Identify which cell holds the provided text, then report its (x, y) central coordinate. 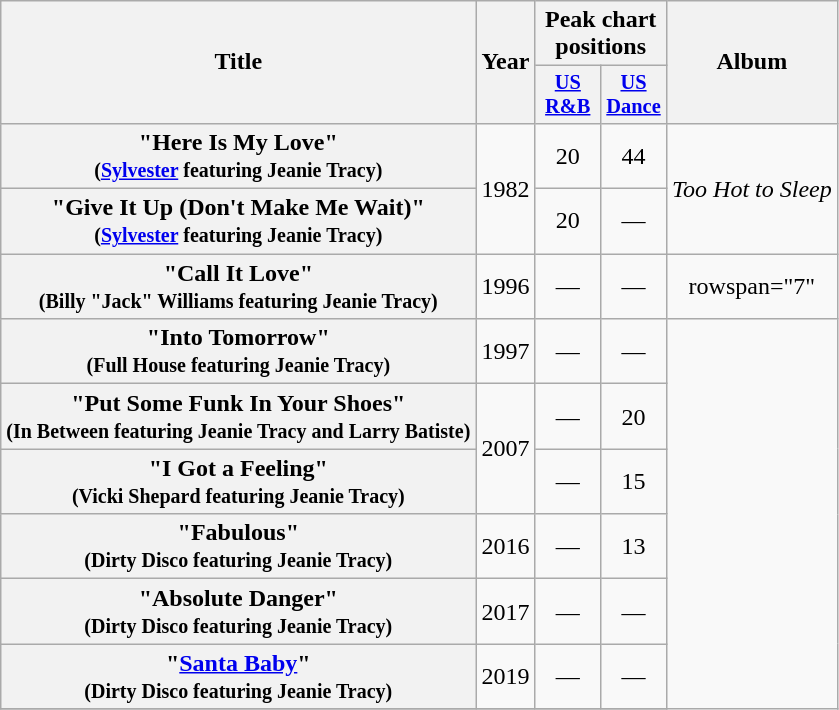
15 (634, 482)
13 (634, 546)
44 (634, 156)
Too Hot to Sleep (752, 188)
"Give It Up (Don't Make Me Wait)"(Sylvester featuring Jeanie Tracy) (238, 222)
1996 (506, 286)
"Santa Baby"(Dirty Disco featuring Jeanie Tracy) (238, 676)
Album (752, 62)
"Here Is My Love"(Sylvester featuring Jeanie Tracy) (238, 156)
Year (506, 62)
2016 (506, 546)
"Into Tomorrow"(Full House featuring Jeanie Tracy) (238, 352)
"Absolute Danger"(Dirty Disco featuring Jeanie Tracy) (238, 612)
1982 (506, 188)
Peak chart positions (600, 34)
"Call It Love"(Billy "Jack" Williams featuring Jeanie Tracy) (238, 286)
1997 (506, 352)
US R&B (568, 95)
2017 (506, 612)
Title (238, 62)
"Put Some Funk In Your Shoes"(In Between featuring Jeanie Tracy and Larry Batiste) (238, 416)
"I Got a Feeling"(Vicki Shepard featuring Jeanie Tracy) (238, 482)
US Dance (634, 95)
2007 (506, 449)
2019 (506, 676)
rowspan="7" (752, 286)
"Fabulous"(Dirty Disco featuring Jeanie Tracy) (238, 546)
